For the text-containing cell, return its midpoint in (X, Y) coordinate format. 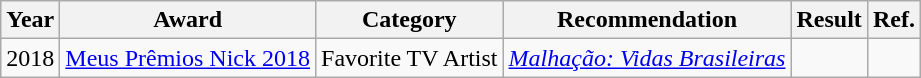
Recommendation (647, 20)
Ref. (894, 20)
Meus Prêmios Nick 2018 (188, 58)
Year (30, 20)
Category (410, 20)
Award (188, 20)
2018 (30, 58)
Result (829, 20)
Favorite TV Artist (410, 58)
Malhação: Vidas Brasileiras (647, 58)
